Determine the (X, Y) coordinate at the center of the cell enclosing the given text.  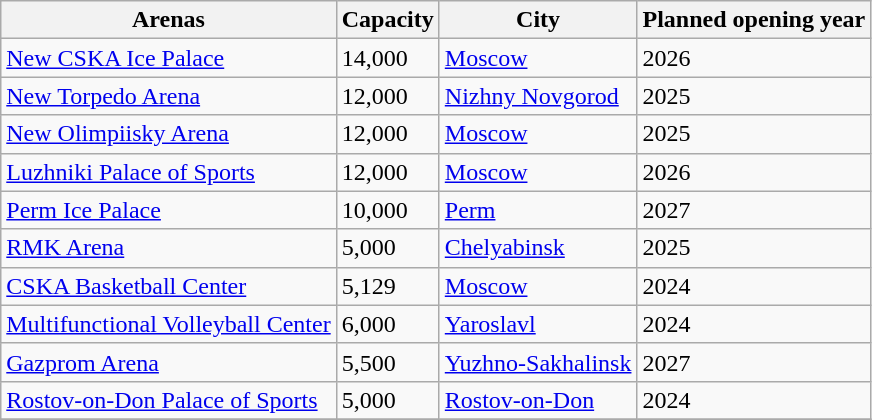
Yuzhno-Sakhalinsk (538, 362)
New Torpedo Arena (168, 96)
New Olimpiisky Arena (168, 134)
CSKA Basketball Center (168, 286)
6,000 (388, 324)
5,500 (388, 362)
Nizhny Novgorod (538, 96)
14,000 (388, 58)
Rostov-on-Don (538, 400)
Perm (538, 210)
New CSKA Ice Palace (168, 58)
Multifunctional Volleyball Center (168, 324)
City (538, 20)
Rostov-on-Don Palace of Sports (168, 400)
Planned opening year (754, 20)
Perm Ice Palace (168, 210)
Arenas (168, 20)
Chelyabinsk (538, 248)
5,129 (388, 286)
Gazprom Arena (168, 362)
Yaroslavl (538, 324)
10,000 (388, 210)
Luzhniki Palace of Sports (168, 172)
Capacity (388, 20)
RMK Arena (168, 248)
